From the cell containing the given text, extract its center point as [X, Y] coordinate. 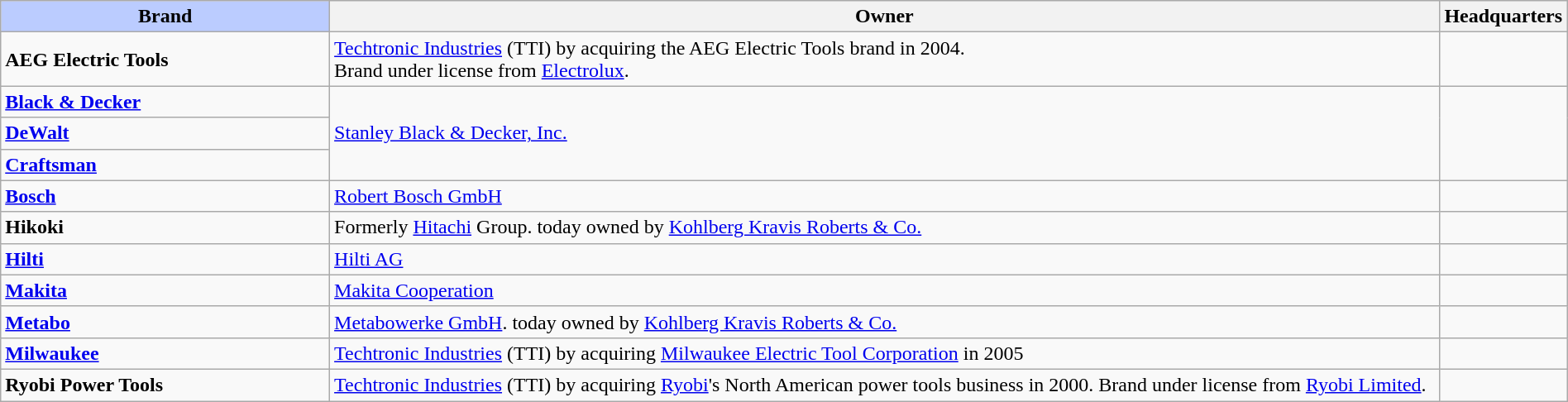
Hilti AG [885, 259]
Makita Cooperation [885, 290]
Milwaukee [165, 353]
Bosch [165, 196]
Stanley Black & Decker, Inc. [885, 133]
Craftsman [165, 165]
Makita [165, 290]
Formerly Hitachi Group. today owned by Kohlberg Kravis Roberts & Co. [885, 227]
Techtronic Industries (TTI) by acquiring the AEG Electric Tools brand in 2004.Brand under license from Electrolux. [885, 60]
Metabowerke GmbH. today owned by Kohlberg Kravis Roberts & Co. [885, 322]
Robert Bosch GmbH [885, 196]
Metabo [165, 322]
Hilti [165, 259]
AEG Electric Tools [165, 60]
Techtronic Industries (TTI) by acquiring Milwaukee Electric Tool Corporation in 2005 [885, 353]
Techtronic Industries (TTI) by acquiring Ryobi's North American power tools business in 2000. Brand under license from Ryobi Limited. [885, 385]
Ryobi Power Tools [165, 385]
Hikoki [165, 227]
Headquarters [1503, 17]
DeWalt [165, 133]
Owner [885, 17]
Black & Decker [165, 102]
Brand [165, 17]
